Output the (X, Y) coordinate of the center of the cell containing the given text.  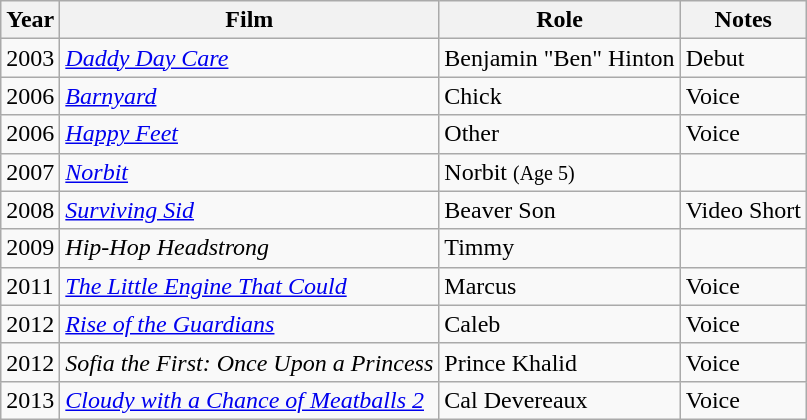
Film (250, 20)
2007 (30, 172)
Caleb (560, 324)
Cal Devereaux (560, 400)
Timmy (560, 248)
Happy Feet (250, 134)
Rise of the Guardians (250, 324)
Surviving Sid (250, 210)
Daddy Day Care (250, 58)
Norbit (Age 5) (560, 172)
Notes (743, 20)
Role (560, 20)
Benjamin "Ben" Hinton (560, 58)
Year (30, 20)
Beaver Son (560, 210)
2003 (30, 58)
2008 (30, 210)
Hip-Hop Headstrong (250, 248)
Other (560, 134)
Debut (743, 58)
Marcus (560, 286)
Chick (560, 96)
2013 (30, 400)
The Little Engine That Could (250, 286)
Norbit (250, 172)
Video Short (743, 210)
Cloudy with a Chance of Meatballs 2 (250, 400)
Prince Khalid (560, 362)
2011 (30, 286)
Sofia the First: Once Upon a Princess (250, 362)
2009 (30, 248)
Barnyard (250, 96)
